For the text-containing cell, return its midpoint in (X, Y) coordinate format. 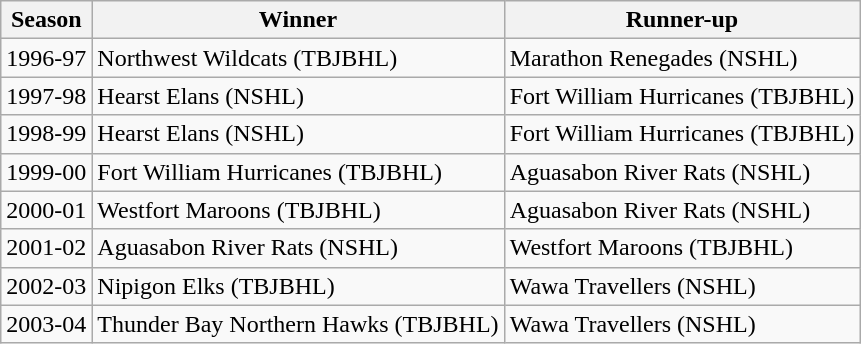
Marathon Renegades (NSHL) (682, 58)
Season (46, 20)
Winner (298, 20)
1997-98 (46, 96)
1996-97 (46, 58)
Northwest Wildcats (TBJBHL) (298, 58)
1998-99 (46, 134)
2001-02 (46, 248)
Nipigon Elks (TBJBHL) (298, 286)
2000-01 (46, 210)
Runner-up (682, 20)
2002-03 (46, 286)
2003-04 (46, 324)
1999-00 (46, 172)
Thunder Bay Northern Hawks (TBJBHL) (298, 324)
